Extract the [X, Y] coordinate from the center of the cell holding the provided text.  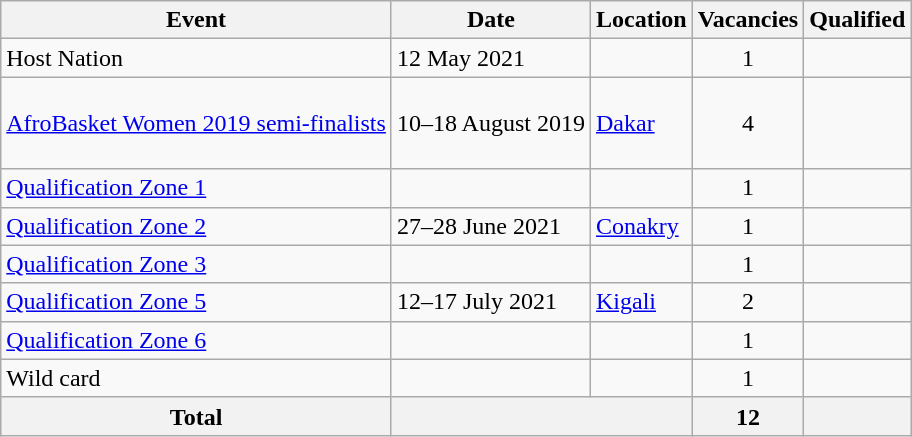
12–17 July 2021 [490, 302]
Kigali [641, 302]
Qualification Zone 5 [196, 302]
Qualification Zone 6 [196, 340]
4 [748, 123]
Qualification Zone 1 [196, 188]
Conakry [641, 226]
Location [641, 20]
Qualification Zone 2 [196, 226]
10–18 August 2019 [490, 123]
Date [490, 20]
2 [748, 302]
Host Nation [196, 58]
12 [748, 416]
Total [196, 416]
Event [196, 20]
Qualification Zone 3 [196, 264]
Vacancies [748, 20]
Qualified [858, 20]
12 May 2021 [490, 58]
AfroBasket Women 2019 semi-finalists [196, 123]
Wild card [196, 378]
Dakar [641, 123]
27–28 June 2021 [490, 226]
